Capture the cell that displays the provided text and extract its (x, y) central coordinate. 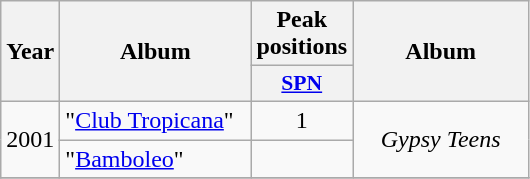
Peak positions (302, 34)
"Bamboleo" (156, 159)
"Club Tropicana" (156, 120)
2001 (30, 139)
SPN (302, 84)
1 (302, 120)
Gypsy Teens (441, 139)
Year (30, 52)
